Determine the [x, y] coordinate at the center of the cell enclosing the given text.  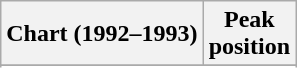
Chart (1992–1993) [102, 34]
Peakposition [249, 34]
